Search for the cell housing the specified text and yield its (x, y) center coordinate. 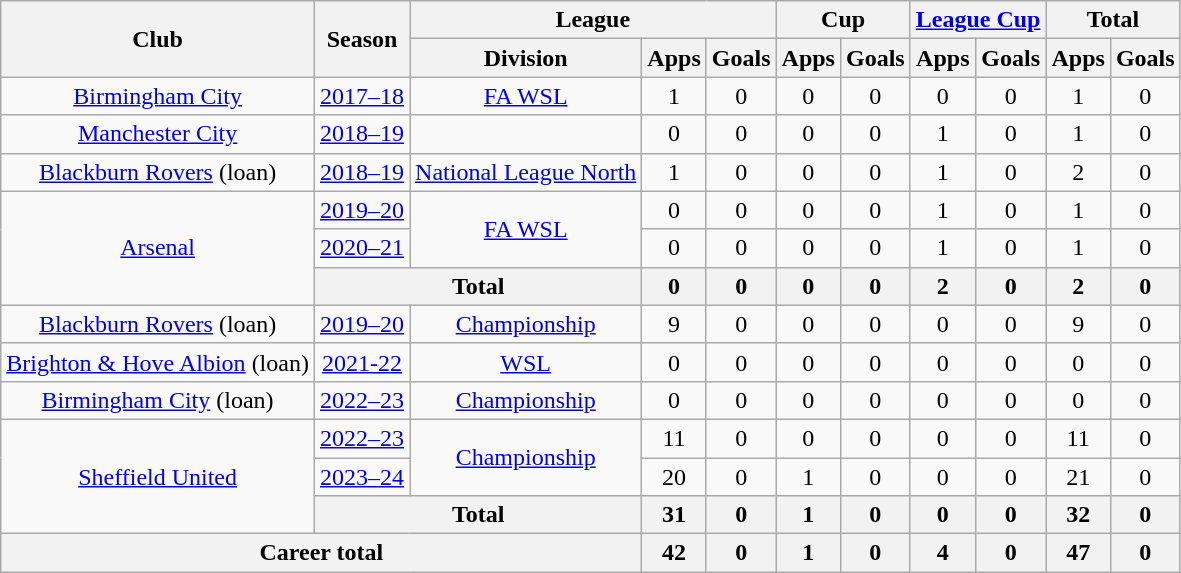
Birmingham City (158, 96)
Division (526, 58)
Career total (322, 553)
Season (362, 39)
2020–21 (362, 248)
WSL (526, 362)
National League North (526, 172)
21 (1078, 477)
4 (942, 553)
Manchester City (158, 134)
League (593, 20)
31 (674, 515)
20 (674, 477)
Arsenal (158, 248)
42 (674, 553)
Club (158, 39)
Birmingham City (loan) (158, 400)
Cup (843, 20)
2017–18 (362, 96)
32 (1078, 515)
2021-22 (362, 362)
League Cup (978, 20)
Sheffield United (158, 476)
47 (1078, 553)
2023–24 (362, 477)
Brighton & Hove Albion (loan) (158, 362)
